Scan for the cell matching the given text and deliver its (x, y) coordinate at center. 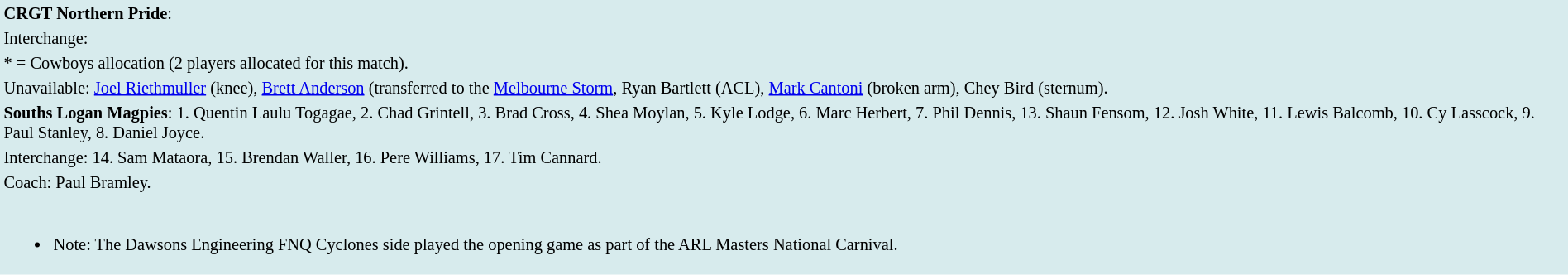
Interchange: (784, 38)
Note: The Dawsons Engineering FNQ Cyclones side played the opening game as part of the ARL Masters National Carnival. (784, 234)
CRGT Northern Pride: (784, 13)
* = Cowboys allocation (2 players allocated for this match). (784, 63)
Interchange: 14. Sam Mataora, 15. Brendan Waller, 16. Pere Williams, 17. Tim Cannard. (784, 157)
Coach: Paul Bramley. (784, 182)
